Locate the cell with the specified text and output its [X, Y] center coordinate. 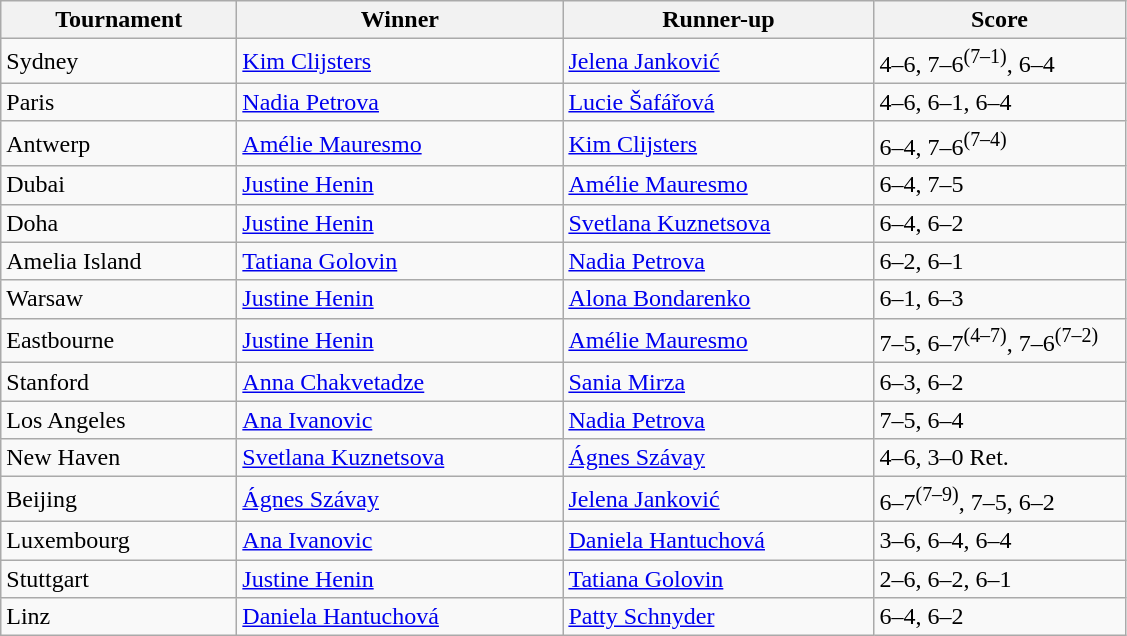
New Haven [119, 458]
Sania Mirza [718, 382]
Winner [400, 20]
Los Angeles [119, 420]
3–6, 6–4, 6–4 [1000, 541]
Score [1000, 20]
Dubai [119, 185]
2–6, 6–2, 6–1 [1000, 579]
Tournament [119, 20]
Lucie Šafářová [718, 102]
Warsaw [119, 299]
Anna Chakvetadze [400, 382]
6–4, 7–6(7–4) [1000, 144]
6–2, 6–1 [1000, 261]
Linz [119, 617]
6–7(7–9), 7–5, 6–2 [1000, 500]
7–5, 6–4 [1000, 420]
Stuttgart [119, 579]
6–1, 6–3 [1000, 299]
Sydney [119, 62]
4–6, 6–1, 6–4 [1000, 102]
Alona Bondarenko [718, 299]
Luxembourg [119, 541]
Eastbourne [119, 340]
Paris [119, 102]
4–6, 3–0 Ret. [1000, 458]
6–3, 6–2 [1000, 382]
7–5, 6–7(4–7), 7–6(7–2) [1000, 340]
Runner-up [718, 20]
Patty Schnyder [718, 617]
Beijing [119, 500]
Antwerp [119, 144]
4–6, 7–6(7–1), 6–4 [1000, 62]
Stanford [119, 382]
Doha [119, 223]
Amelia Island [119, 261]
6–4, 7–5 [1000, 185]
